Provide the [X, Y] coordinate of the cell's center where the given text is located.  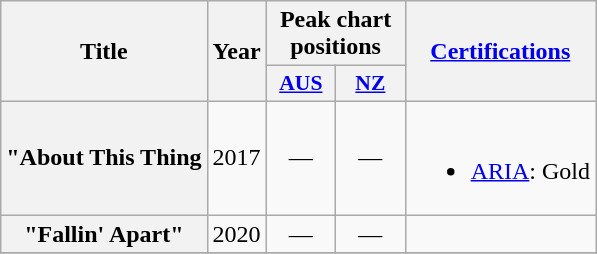
Year [236, 52]
Certifications [500, 52]
2020 [236, 233]
"About This Thing [104, 158]
2017 [236, 158]
ARIA: Gold [500, 158]
AUS [301, 84]
NZ [371, 84]
Title [104, 52]
Peak chart positions [336, 34]
"Fallin' Apart" [104, 233]
